Determine the (X, Y) coordinate at the center of the cell enclosing the given text.  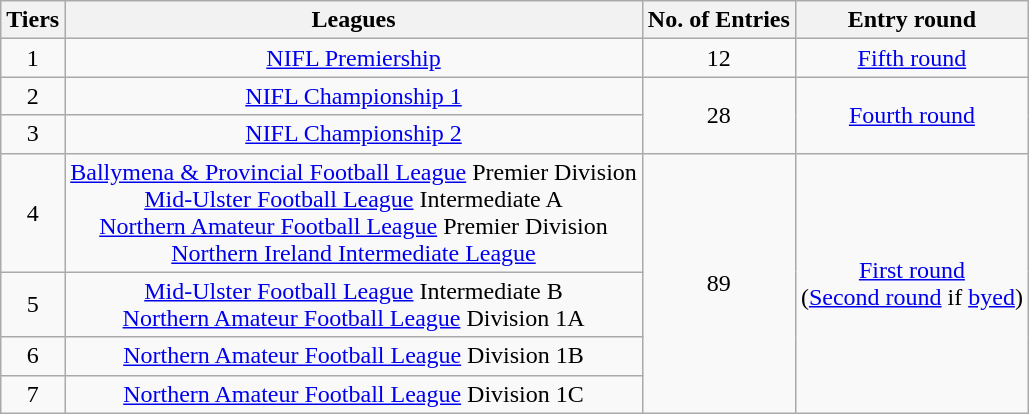
12 (718, 58)
7 (33, 394)
Fourth round (912, 115)
NIFL Premiership (354, 58)
First round(Second round if byed) (912, 283)
28 (718, 115)
2 (33, 96)
3 (33, 134)
Fifth round (912, 58)
89 (718, 283)
4 (33, 212)
Northern Amateur Football League Division 1C (354, 394)
1 (33, 58)
Northern Amateur Football League Division 1B (354, 356)
Mid-Ulster Football League Intermediate BNorthern Amateur Football League Division 1A (354, 304)
NIFL Championship 2 (354, 134)
Tiers (33, 20)
5 (33, 304)
NIFL Championship 1 (354, 96)
Entry round (912, 20)
No. of Entries (718, 20)
6 (33, 356)
Leagues (354, 20)
